Return the (x, y) coordinate for the center point of the cell that contains the specified text.  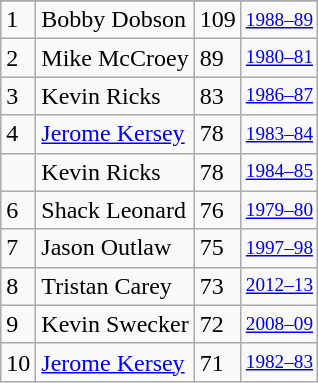
7 (18, 248)
76 (218, 210)
109 (218, 20)
1997–98 (279, 248)
89 (218, 58)
6 (18, 210)
2012–13 (279, 286)
75 (218, 248)
1980–81 (279, 58)
2008–09 (279, 324)
73 (218, 286)
1984–85 (279, 172)
10 (18, 362)
3 (18, 96)
Shack Leonard (115, 210)
1983–84 (279, 134)
Tristan Carey (115, 286)
Mike McCroey (115, 58)
9 (18, 324)
Bobby Dobson (115, 20)
72 (218, 324)
1986–87 (279, 96)
4 (18, 134)
1988–89 (279, 20)
1982–83 (279, 362)
2 (18, 58)
83 (218, 96)
Kevin Swecker (115, 324)
8 (18, 286)
1979–80 (279, 210)
Jason Outlaw (115, 248)
1 (18, 20)
71 (218, 362)
